Locate the cell with the specified text and output its (X, Y) center coordinate. 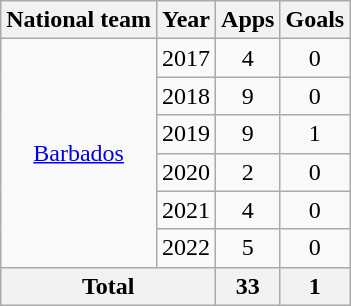
Barbados (79, 153)
2017 (186, 58)
Total (108, 286)
Year (186, 20)
2022 (186, 248)
33 (248, 286)
2019 (186, 134)
National team (79, 20)
5 (248, 248)
2 (248, 172)
Apps (248, 20)
2021 (186, 210)
Goals (315, 20)
2020 (186, 172)
2018 (186, 96)
